Capture the cell that displays the provided text and extract its (x, y) central coordinate. 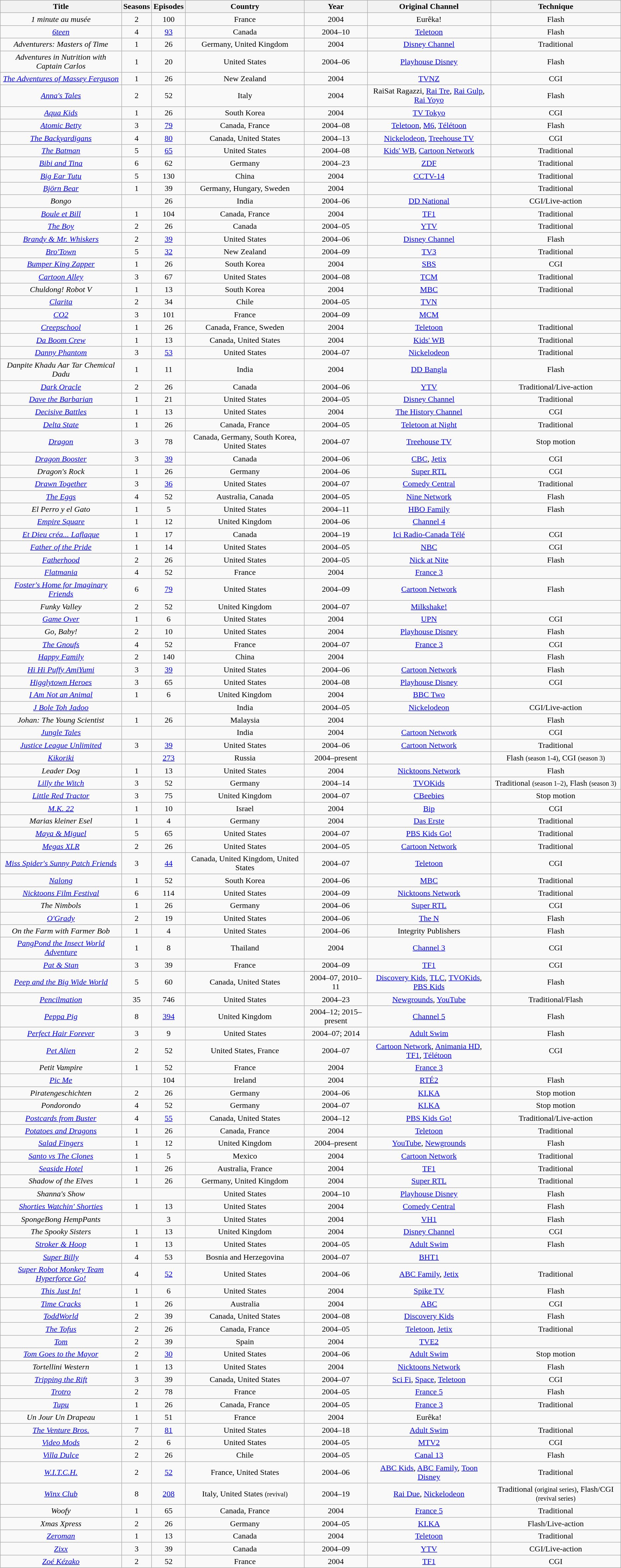
ABC Family, Jetix (429, 1274)
France, United States (245, 1472)
Canada, United Kingdom, United States (245, 863)
2004–13 (336, 138)
Danpite Khadu Aar Tar Chemical Dadu (61, 369)
Un Jour Un Drapeau (61, 1417)
Trotro (61, 1392)
TV Tokyo (429, 113)
ABC Kids, ABC Family, Toon Disney (429, 1472)
Game Over (61, 619)
Little Red Tractor (61, 796)
Channel 5 (429, 1016)
Zixx (61, 1549)
Brandy & Mr. Whiskers (61, 239)
36 (169, 484)
Maya & Miguel (61, 834)
60 (169, 982)
Father of the Pride (61, 547)
Traditional (original series), Flash/CGI (revival series) (556, 1494)
Bip (429, 809)
Malaysia (245, 720)
Perfect Hair Forever (61, 1033)
Megas XLR (61, 846)
MCM (429, 315)
The Backyardigans (61, 138)
Bro'Town (61, 252)
Teletoon, Jetix (429, 1329)
CO2 (61, 315)
The History Channel (429, 412)
93 (169, 32)
Nick at Nite (429, 560)
DD Bangla (429, 369)
Russia (245, 758)
Cartoon Network, Animania HD, TF1, Télétoon (429, 1050)
101 (169, 315)
32 (169, 252)
Jungle Tales (61, 733)
Miss Spider's Sunny Patch Friends (61, 863)
Shorties Watchin' Shorties (61, 1206)
Kids' WB (429, 340)
81 (169, 1430)
Leader Dog (61, 770)
Teletoon, M6, Télétoon (429, 125)
Bongo (61, 201)
14 (169, 547)
Fatherhood (61, 560)
746 (169, 999)
ABC (429, 1304)
Atomic Betty (61, 125)
Seasons (137, 7)
Adventurers: Masters of Time (61, 44)
Nickelodeon, Treehouse TV (429, 138)
Dragon Booster (61, 459)
Italy, United States (revival) (245, 1494)
2004–18 (336, 1430)
130 (169, 176)
Nalong (61, 880)
Australia, Canada (245, 497)
Bumper King Zapper (61, 264)
Salad Fingers (61, 1143)
Santo vs The Clones (61, 1156)
Flatmania (61, 572)
DD National (429, 201)
Drawn Together (61, 484)
34 (169, 302)
BBC Two (429, 695)
The Batman (61, 151)
Danny Phantom (61, 352)
Video Mods (61, 1442)
The Eggs (61, 497)
Germany, Hungary, Sweden (245, 189)
CBeebies (429, 796)
M.K. 22 (61, 809)
Discovery Kids, TLC, TVOKids, PBS Kids (429, 982)
TVE2 (429, 1342)
Bibi and Tina (61, 163)
Villa Dulce (61, 1455)
Dave the Barbarian (61, 399)
Go, Baby! (61, 632)
The Spooky Sisters (61, 1232)
BHT1 (429, 1257)
67 (169, 277)
Winx Club (61, 1494)
MTV2 (429, 1442)
6teen (61, 32)
Petit Vampire (61, 1068)
Flash (season 1-4), CGI (season 3) (556, 758)
VH1 (429, 1219)
Anna's Tales (61, 95)
Shanna's Show (61, 1194)
Xmas Xpress (61, 1524)
Dark Oracle (61, 387)
Das Erste (429, 821)
YouTube, Newgrounds (429, 1143)
Pondorondo (61, 1106)
Canada, Germany, South Korea, United States (245, 442)
Thailand (245, 948)
Funky Valley (61, 606)
2004–07, 2010–11 (336, 982)
Happy Family (61, 657)
140 (169, 657)
The Tofus (61, 1329)
Integrity Publishers (429, 931)
Super Billy (61, 1257)
Zoé Kézako (61, 1561)
2004–14 (336, 783)
44 (169, 863)
Rai Due, Nickelodeon (429, 1494)
TVNZ (429, 79)
Tom (61, 1342)
ToddWorld (61, 1316)
The Boy (61, 226)
62 (169, 163)
Chuldong! Robot V (61, 289)
CBC, Jetix (429, 459)
CCTV-14 (429, 176)
Björn Bear (61, 189)
Country (245, 7)
55 (169, 1118)
Year (336, 7)
UPN (429, 619)
Episodes (169, 7)
Stroker & Hoop (61, 1244)
1 minute au musée (61, 19)
Et Dieu créa... Laflaque (61, 534)
Empire Square (61, 522)
On the Farm with Farmer Bob (61, 931)
Newgrounds, YouTube (429, 999)
Ireland (245, 1080)
The Venture Bros. (61, 1430)
Ici Radio-Canada Télé (429, 534)
TVN (429, 302)
Big Ear Tutu (61, 176)
2004–12 (336, 1118)
17 (169, 534)
Kikoriki (61, 758)
PangPond the Insect World Adventure (61, 948)
Sci Fi, Space, Teletoon (429, 1379)
114 (169, 893)
35 (137, 999)
Postcards from Buster (61, 1118)
Time Cracks (61, 1304)
Tom Goes to the Mayor (61, 1354)
Title (61, 7)
Pic Me (61, 1080)
273 (169, 758)
W.I.T.C.H. (61, 1472)
Israel (245, 809)
ZDF (429, 163)
Zeroman (61, 1536)
Creepschool (61, 327)
11 (169, 369)
Technique (556, 7)
TV3 (429, 252)
Aqua Kids (61, 113)
Original Channel (429, 7)
Delta State (61, 425)
20 (169, 62)
SBS (429, 264)
9 (169, 1033)
Lilly the Witch (61, 783)
Flash/Live-action (556, 1524)
The N (429, 918)
Nine Network (429, 497)
Spike TV (429, 1291)
Australia (245, 1304)
Bosnia and Herzegovina (245, 1257)
Boule et Bill (61, 214)
Adventures in Nutrition with Captain Carlos (61, 62)
Marias kleiner Esel (61, 821)
TCM (429, 277)
19 (169, 918)
Italy (245, 95)
HBO Family (429, 509)
Justice League Unlimited (61, 745)
2004–12; 2015–present (336, 1016)
Spain (245, 1342)
El Perro y el Gato (61, 509)
Milkshake! (429, 606)
The Adventures of Massey Ferguson (61, 79)
Canada, France, Sweden (245, 327)
Treehouse TV (429, 442)
Seaside Hotel (61, 1169)
NBC (429, 547)
Mexico (245, 1156)
Tupu (61, 1405)
Teletoon at Night (429, 425)
Tripping the Rift (61, 1379)
This Just In! (61, 1291)
Super Robot Monkey Team Hyperforce Go! (61, 1274)
Peppa Pig (61, 1016)
TVOKids (429, 783)
2004–11 (336, 509)
Johan: The Young Scientist (61, 720)
Higglytown Heroes (61, 682)
Peep and the Big Wide World (61, 982)
Nicktoons Film Festival (61, 893)
Piratengeschichten (61, 1093)
Traditional (season 1–2), Flash (season 3) (556, 783)
Kids' WB, Cartoon Network (429, 151)
Da Boom Crew (61, 340)
I Am Not an Animal (61, 695)
208 (169, 1494)
O'Grady (61, 918)
SpongeBong HempPants (61, 1219)
Woofy (61, 1511)
80 (169, 138)
United States, France (245, 1050)
7 (137, 1430)
Traditional/Flash (556, 999)
2004–07; 2014 (336, 1033)
The Gnoufs (61, 644)
30 (169, 1354)
J Bole Toh Jadoo (61, 707)
Foster's Home for Imaginary Friends (61, 589)
RaiSat Ragazzi, Rai Tre, Rai Gulp, Rai Yoyo (429, 95)
Pencilmation (61, 999)
The Nimbols (61, 906)
Tortellini Western (61, 1367)
RTÉ2 (429, 1080)
394 (169, 1016)
Channel 3 (429, 948)
75 (169, 796)
Hi Hi Puffy AmiYumi (61, 670)
51 (169, 1417)
Decisive Battles (61, 412)
100 (169, 19)
Potatoes and Dragons (61, 1131)
Pat & Stan (61, 965)
Shadow of the Elves (61, 1181)
Channel 4 (429, 522)
Canal 13 (429, 1455)
Dragon (61, 442)
Discovery Kids (429, 1316)
Clarita (61, 302)
21 (169, 399)
Cartoon Alley (61, 277)
Pet Alien (61, 1050)
Australia, France (245, 1169)
Dragon's Rock (61, 471)
